Detect which cell encompasses the target text, then output its [x, y] center coordinate. 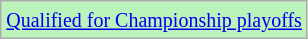
Qualified for Championship playoffs [154, 20]
